Locate the cell with the specified text and output its [x, y] center coordinate. 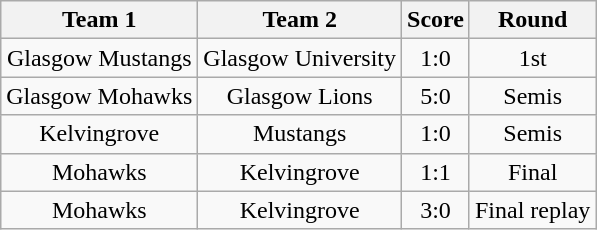
Final replay [532, 210]
Glasgow Mohawks [100, 96]
Final [532, 172]
Team 2 [300, 20]
3:0 [436, 210]
Round [532, 20]
Glasgow Lions [300, 96]
Score [436, 20]
Team 1 [100, 20]
Glasgow University [300, 58]
Mustangs [300, 134]
1st [532, 58]
1:1 [436, 172]
Glasgow Mustangs [100, 58]
5:0 [436, 96]
